Output the (X, Y) coordinate of the center of the cell containing the given text.  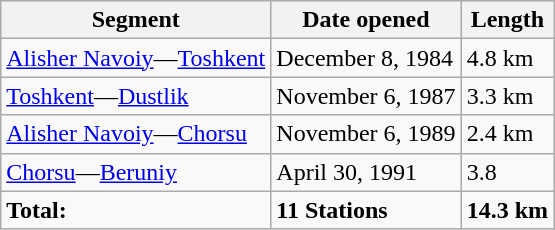
Chorsu—Beruniy (136, 172)
4.8 km (507, 58)
2.4 km (507, 134)
Length (507, 20)
3.3 km (507, 96)
Toshkent—Dustlik (136, 96)
November 6, 1987 (366, 96)
Segment (136, 20)
Date opened (366, 20)
November 6, 1989 (366, 134)
April 30, 1991 (366, 172)
December 8, 1984 (366, 58)
11 Stations (366, 210)
3.8 (507, 172)
14.3 km (507, 210)
Alisher Navoiy—Chorsu (136, 134)
Alisher Navoiy—Toshkent (136, 58)
Total: (136, 210)
